Find where the given text appears and provide that cell's center as (x, y) coordinate. 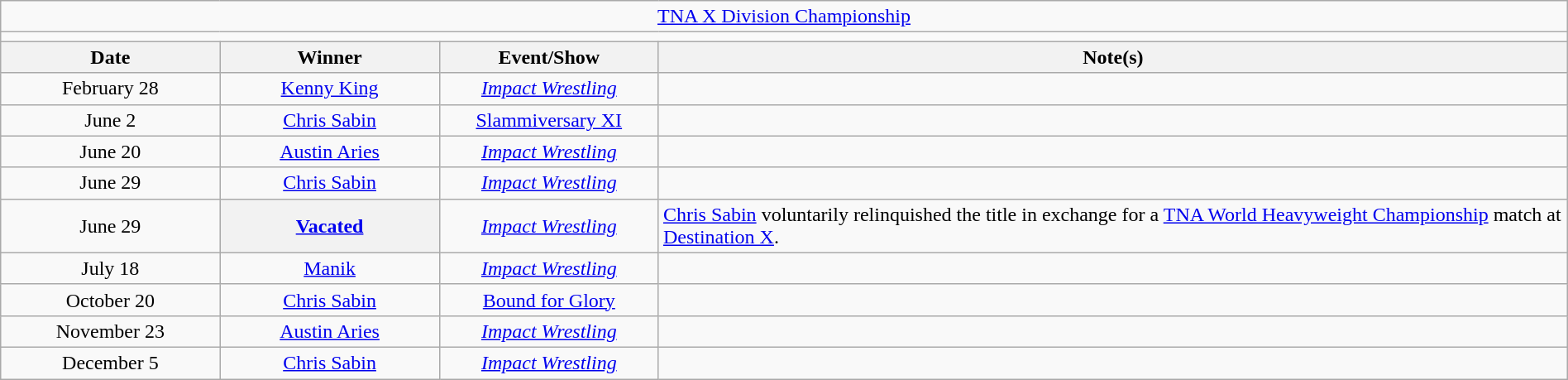
July 18 (111, 268)
Vacated (329, 225)
Chris Sabin voluntarily relinquished the title in exchange for a TNA World Heavyweight Championship match at Destination X. (1113, 225)
TNA X Division Championship (784, 17)
Manik (329, 268)
November 23 (111, 331)
Event/Show (549, 57)
Kenny King (329, 89)
Date (111, 57)
October 20 (111, 300)
Winner (329, 57)
February 28 (111, 89)
Bound for Glory (549, 300)
June 20 (111, 152)
Note(s) (1113, 57)
Slammiversary XI (549, 120)
December 5 (111, 363)
June 2 (111, 120)
